Return the [X, Y] coordinate for the center point of the cell that contains the specified text.  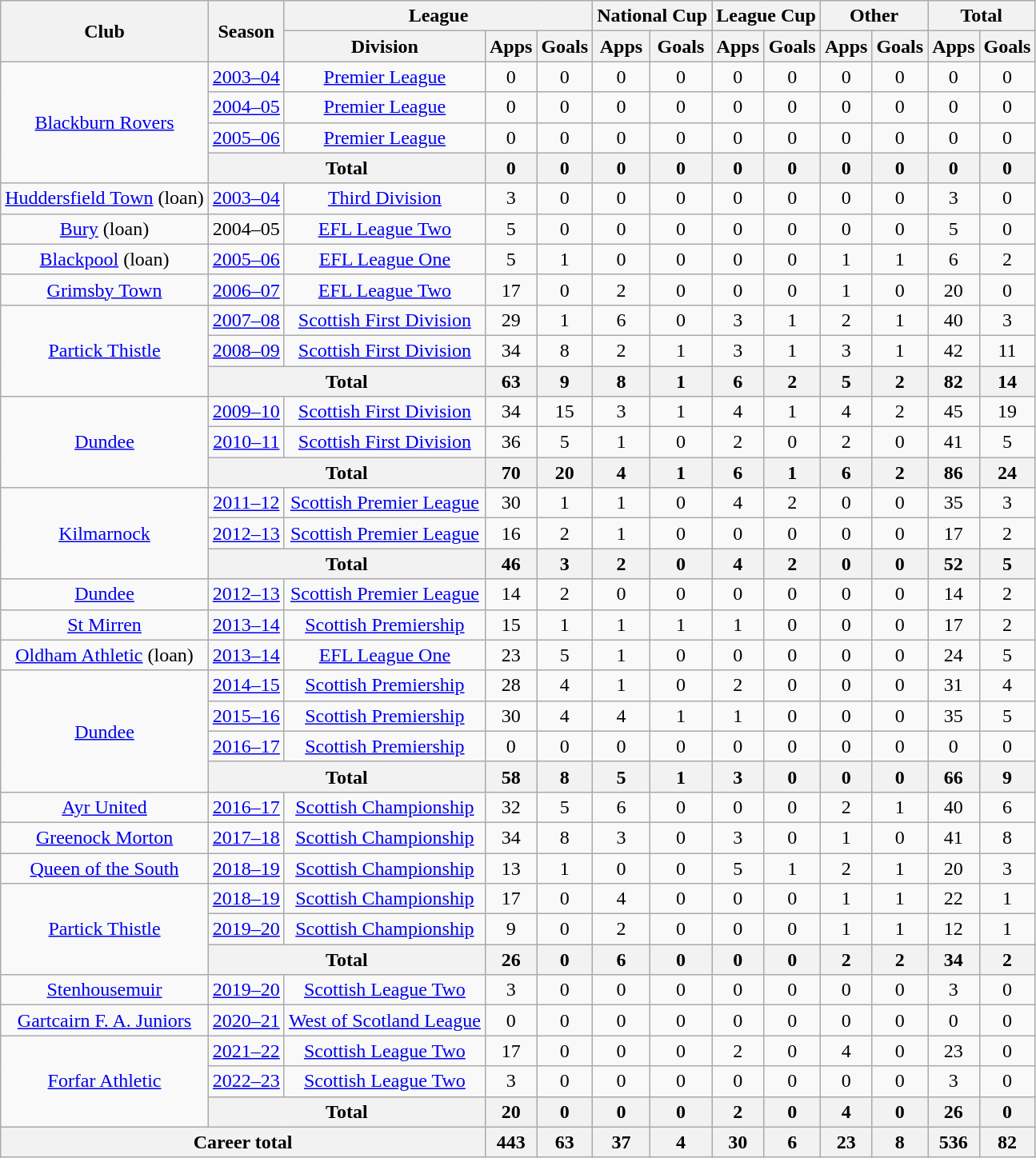
2020–21 [246, 1020]
2008–09 [246, 350]
46 [510, 564]
13 [510, 868]
2009–10 [246, 412]
2006–07 [246, 289]
2017–18 [246, 837]
22 [954, 899]
Third Division [384, 198]
29 [510, 320]
58 [510, 777]
2015–16 [246, 716]
Stenhousemuir [105, 990]
West of Scotland League [384, 1020]
Blackpool (loan) [105, 259]
League Cup [766, 16]
Gartcairn F. A. Juniors [105, 1020]
11 [1007, 350]
37 [622, 1142]
19 [1007, 412]
Division [384, 46]
2014–15 [246, 685]
Other [874, 16]
2022–23 [246, 1081]
536 [954, 1142]
League [438, 16]
St Mirren [105, 625]
Season [246, 31]
12 [954, 929]
Ayr United [105, 807]
Grimsby Town [105, 289]
42 [954, 350]
2011–12 [246, 503]
52 [954, 564]
66 [954, 777]
National Cup [653, 16]
Forfar Athletic [105, 1081]
28 [510, 685]
Career total [243, 1142]
Kilmarnock [105, 533]
Huddersfield Town (loan) [105, 198]
Queen of the South [105, 868]
Oldham Athletic (loan) [105, 655]
31 [954, 685]
70 [510, 473]
36 [510, 442]
Blackburn Rovers [105, 122]
Bury (loan) [105, 229]
32 [510, 807]
45 [954, 412]
2007–08 [246, 320]
2010–11 [246, 442]
Greenock Morton [105, 837]
16 [510, 533]
Club [105, 31]
443 [510, 1142]
86 [954, 473]
2021–22 [246, 1051]
